From the cell containing the given text, extract its center point as (x, y) coordinate. 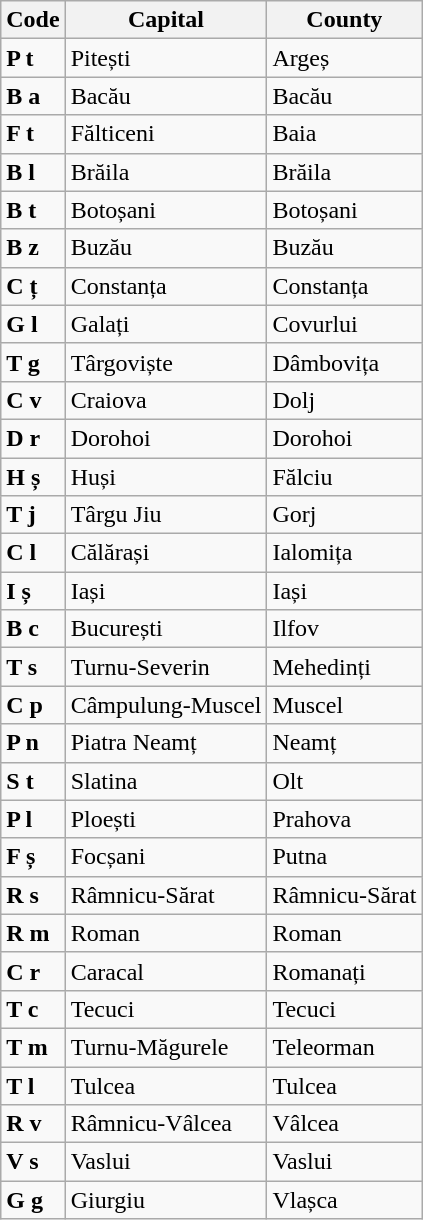
Code (33, 20)
B a (33, 96)
F ș (33, 857)
G g (33, 1200)
County (344, 20)
Dâmbovița (344, 362)
Focșani (166, 857)
B c (33, 629)
P n (33, 743)
V s (33, 1162)
Câmpulung-Muscel (166, 705)
T s (33, 667)
Caracal (166, 971)
H ș (33, 477)
Slatina (166, 781)
C p (33, 705)
Capital (166, 20)
Vâlcea (344, 1124)
T l (33, 1085)
P l (33, 819)
C r (33, 971)
Ialomița (344, 553)
Olt (344, 781)
R v (33, 1124)
I ș (33, 591)
Târgu Jiu (166, 515)
Turnu-Severin (166, 667)
Fălciu (344, 477)
Giurgiu (166, 1200)
Gorj (344, 515)
Vlașca (344, 1200)
Teleorman (344, 1047)
Râmnicu-Vâlcea (166, 1124)
Putna (344, 857)
P t (33, 58)
Huși (166, 477)
Dolj (344, 400)
Pitești (166, 58)
Baia (344, 134)
Călărași (166, 553)
Mehedinți (344, 667)
C l (33, 553)
T g (33, 362)
F t (33, 134)
S t (33, 781)
T j (33, 515)
R s (33, 895)
Ploești (166, 819)
Târgoviște (166, 362)
B z (33, 248)
Fălticeni (166, 134)
Piatra Neamț (166, 743)
G l (33, 324)
T m (33, 1047)
Ilfov (344, 629)
Covurlui (344, 324)
Prahova (344, 819)
R m (33, 933)
T c (33, 1009)
B l (33, 172)
B t (33, 210)
D r (33, 438)
Neamț (344, 743)
Muscel (344, 705)
Romanați (344, 971)
Turnu-Măgurele (166, 1047)
Galați (166, 324)
Argeș (344, 58)
Craiova (166, 400)
București (166, 629)
C ț (33, 286)
C v (33, 400)
